Determine the [x, y] coordinate at the center of the cell enclosing the given text.  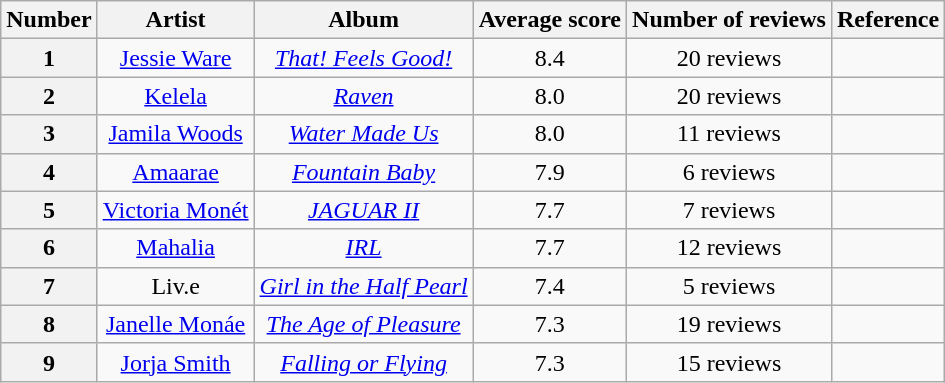
Fountain Baby [364, 172]
Number of reviews [730, 20]
7 reviews [730, 210]
Falling or Flying [364, 362]
Girl in the Half Pearl [364, 286]
5 [49, 210]
19 reviews [730, 324]
Liv.e [176, 286]
12 reviews [730, 248]
Mahalia [176, 248]
9 [49, 362]
Janelle Monáe [176, 324]
7 [49, 286]
The Age of Pleasure [364, 324]
That! Feels Good! [364, 58]
8.4 [550, 58]
7.9 [550, 172]
Jorja Smith [176, 362]
3 [49, 134]
11 reviews [730, 134]
Amaarae [176, 172]
Album [364, 20]
Kelela [176, 96]
Number [49, 20]
6 [49, 248]
6 reviews [730, 172]
IRL [364, 248]
4 [49, 172]
7.4 [550, 286]
Jessie Ware [176, 58]
Average score [550, 20]
JAGUAR II [364, 210]
Artist [176, 20]
5 reviews [730, 286]
2 [49, 96]
15 reviews [730, 362]
Jamila Woods [176, 134]
Reference [888, 20]
8 [49, 324]
Raven [364, 96]
Water Made Us [364, 134]
1 [49, 58]
Victoria Monét [176, 210]
